Determine the [x, y] coordinate at the center of the cell enclosing the given text.  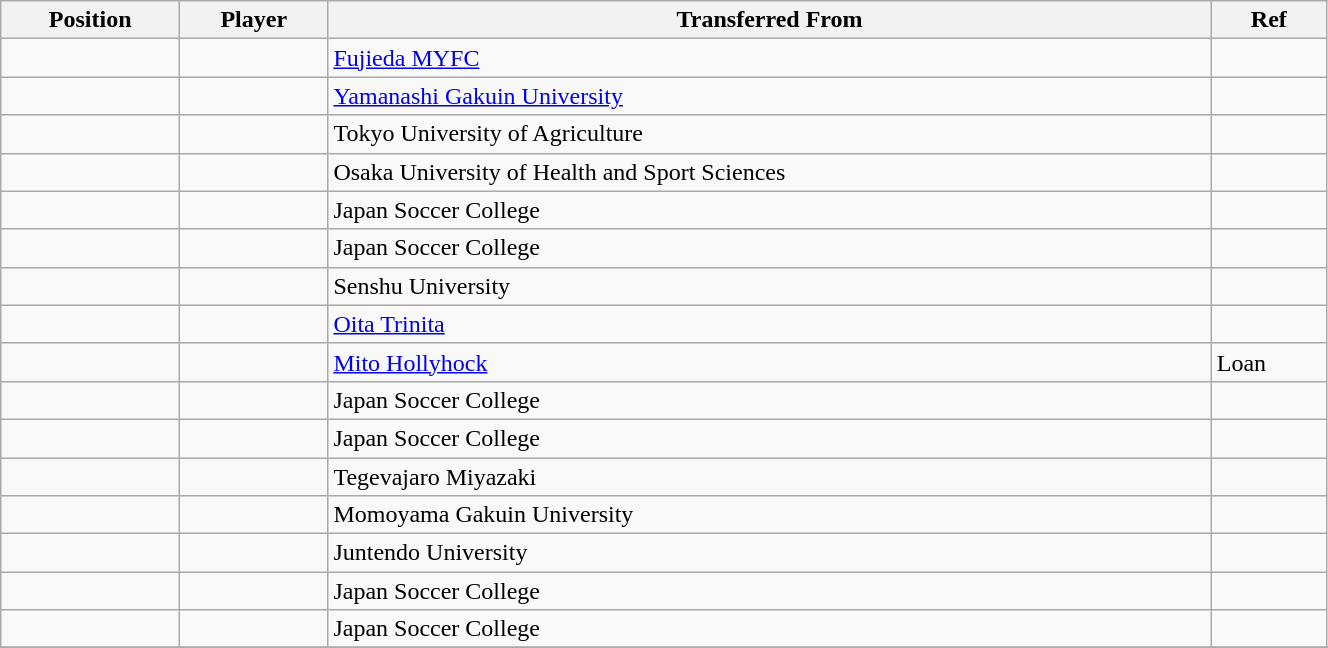
Tegevajaro Miyazaki [770, 477]
Juntendo University [770, 553]
Tokyo University of Agriculture [770, 134]
Fujieda MYFC [770, 58]
Mito Hollyhock [770, 362]
Oita Trinita [770, 324]
Player [254, 20]
Osaka University of Health and Sport Sciences [770, 172]
Yamanashi Gakuin University [770, 96]
Ref [1268, 20]
Transferred From [770, 20]
Senshu University [770, 286]
Loan [1268, 362]
Position [90, 20]
Momoyama Gakuin University [770, 515]
